Extract the [X, Y] coordinate from the center of the cell holding the provided text.  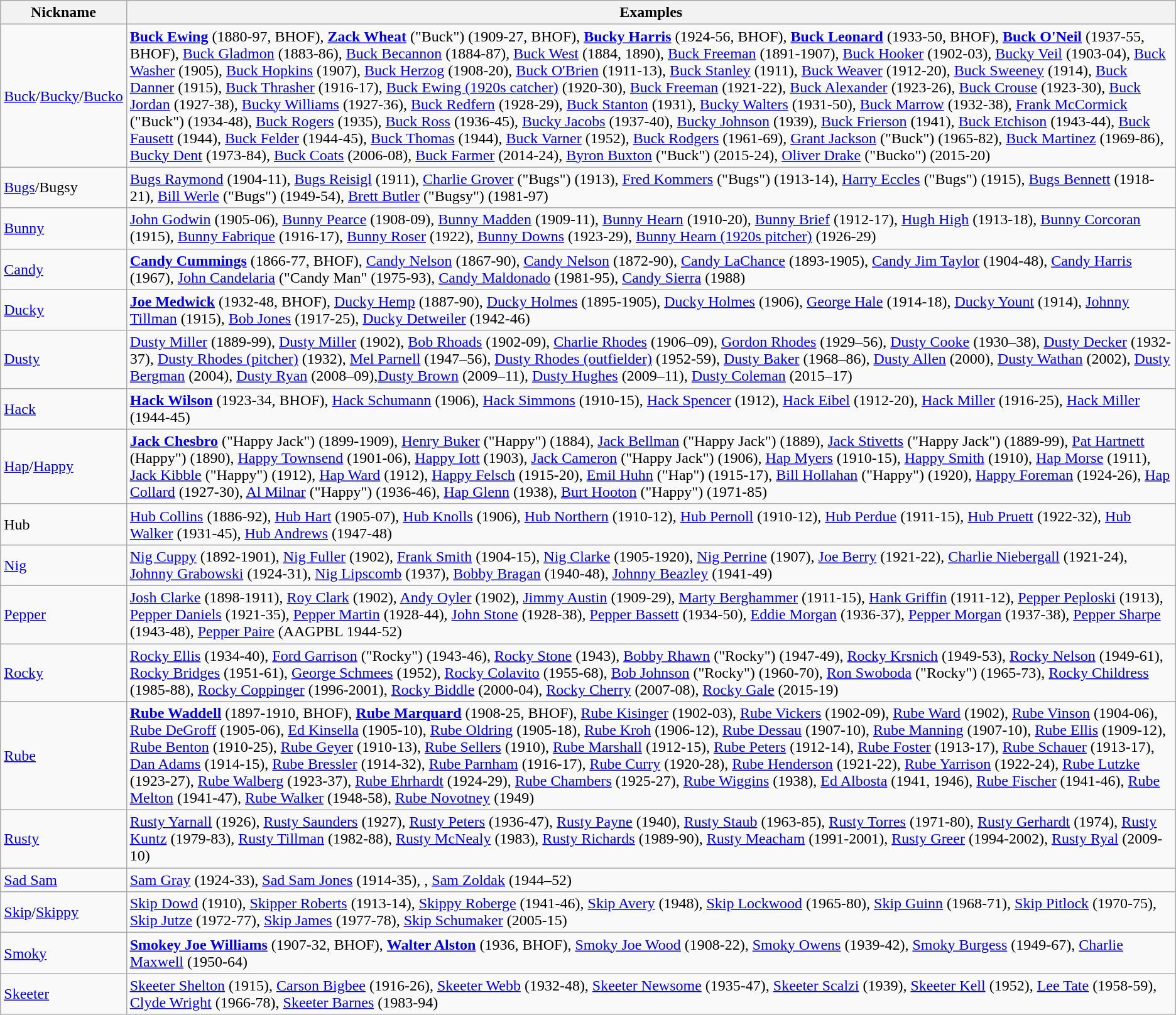
Buck/Bucky/Bucko [63, 95]
Smoky [63, 953]
Hap/Happy [63, 466]
Sam Gray (1924-33), Sad Sam Jones (1914-35), , Sam Zoldak (1944–52) [651, 880]
Ducky [63, 310]
Pepper [63, 614]
Examples [651, 13]
Dusty [63, 359]
Sad Sam [63, 880]
Hub [63, 524]
Nickname [63, 13]
Candy [63, 269]
Hack [63, 408]
Bugs/Bugsy [63, 187]
Nig [63, 565]
Bunny [63, 229]
Skeeter [63, 994]
Rube [63, 756]
Skip/Skippy [63, 912]
Rocky [63, 672]
Rusty [63, 839]
